Locate the cell with the specified text and output its (x, y) center coordinate. 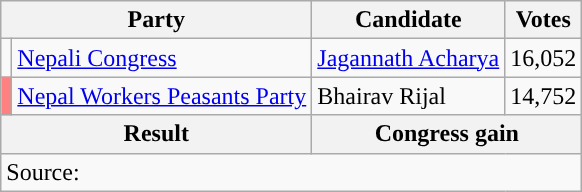
Candidate (408, 20)
Source: (292, 172)
Nepal Workers Peasants Party (162, 96)
Votes (544, 20)
16,052 (544, 58)
Nepali Congress (162, 58)
Bhairav Rijal (408, 96)
Congress gain (447, 134)
Jagannath Acharya (408, 58)
14,752 (544, 96)
Party (156, 20)
Result (156, 134)
